Detect which cell encompasses the target text, then output its (x, y) center coordinate. 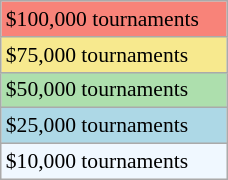
$10,000 tournaments (114, 162)
$50,000 tournaments (114, 90)
$25,000 tournaments (114, 126)
$100,000 tournaments (114, 19)
$75,000 tournaments (114, 55)
